Search for the cell housing the specified text and yield its (x, y) center coordinate. 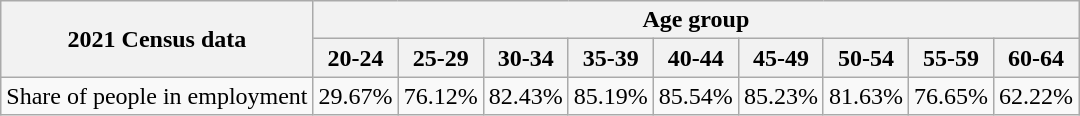
85.23% (780, 96)
85.54% (696, 96)
29.67% (356, 96)
60-64 (1036, 58)
62.22% (1036, 96)
Age group (696, 20)
30-34 (526, 58)
40-44 (696, 58)
50-54 (866, 58)
85.19% (610, 96)
81.63% (866, 96)
45-49 (780, 58)
20-24 (356, 58)
25-29 (440, 58)
76.12% (440, 96)
Share of people in employment (157, 96)
55-59 (950, 58)
2021 Census data (157, 39)
76.65% (950, 96)
35-39 (610, 58)
82.43% (526, 96)
